Find where the given text appears and provide that cell's center as (x, y) coordinate. 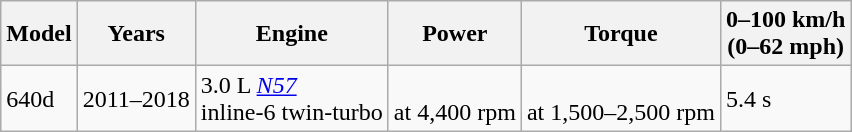
Power (454, 34)
Years (136, 34)
0–100 km/h (0–62 mph) (785, 34)
at 1,500–2,500 rpm (620, 98)
3.0 L N57 inline-6 twin-turbo (292, 98)
Torque (620, 34)
5.4 s (785, 98)
Engine (292, 34)
Model (39, 34)
2011–2018 (136, 98)
at 4,400 rpm (454, 98)
640d (39, 98)
